Output the (x, y) coordinate of the center of the cell containing the given text.  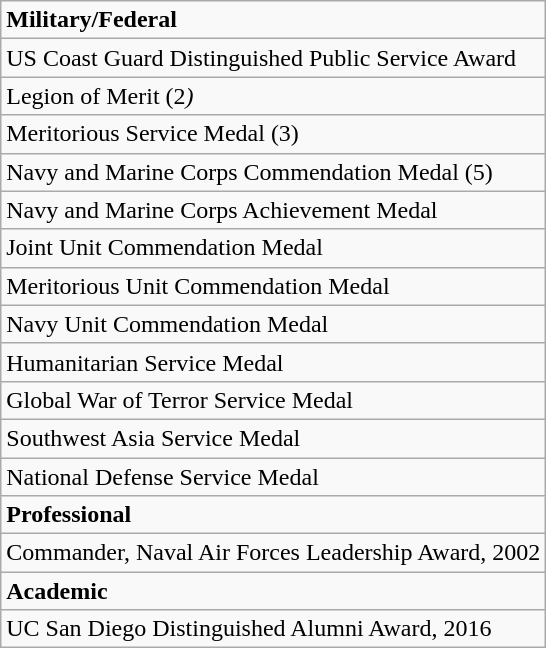
Meritorious Service Medal (3) (274, 134)
US Coast Guard Distinguished Public Service Award (274, 58)
UC San Diego Distinguished Alumni Award, 2016 (274, 629)
Military/Federal (274, 20)
Navy and Marine Corps Achievement Medal (274, 210)
Academic (274, 591)
Navy Unit Commendation Medal (274, 324)
Joint Unit Commendation Medal (274, 248)
Humanitarian Service Medal (274, 362)
Professional (274, 515)
Southwest Asia Service Medal (274, 438)
Commander, Naval Air Forces Leadership Award, 2002 (274, 553)
Navy and Marine Corps Commendation Medal (5) (274, 172)
Global War of Terror Service Medal (274, 400)
Legion of Merit (2) (274, 96)
Meritorious Unit Commendation Medal (274, 286)
National Defense Service Medal (274, 477)
